Provide the [X, Y] coordinate of the cell's center where the given text is located.  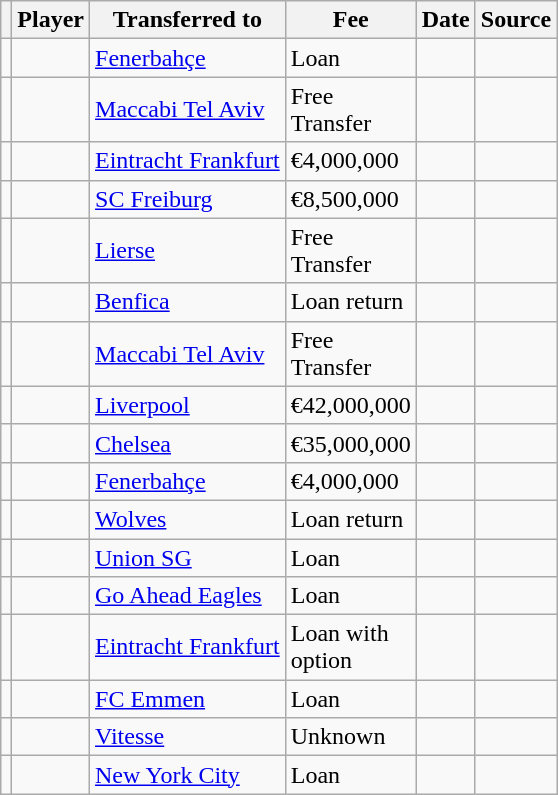
Fee [350, 20]
Date [446, 20]
Chelsea [188, 443]
FC Emmen [188, 699]
Unknown [350, 737]
Benfica [188, 302]
Lierse [188, 250]
New York City [188, 775]
Source [516, 20]
€8,500,000 [350, 199]
Union SG [188, 557]
€35,000,000 [350, 443]
€42,000,000 [350, 405]
Player [51, 20]
SC Freiburg [188, 199]
Wolves [188, 519]
Loan with option [350, 648]
Go Ahead Eagles [188, 596]
Liverpool [188, 405]
Transferred to [188, 20]
Vitesse [188, 737]
